Return the [x, y] coordinate for the center point of the cell that contains the specified text.  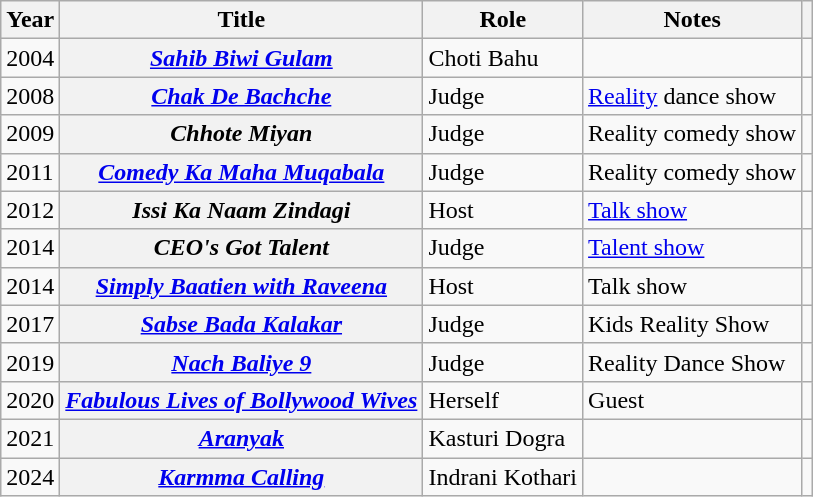
Year [30, 20]
Herself [503, 400]
Indrani Kothari [503, 477]
2012 [30, 210]
Sabse Bada Kalakar [242, 324]
Guest [692, 400]
2019 [30, 362]
2024 [30, 477]
Chhote Miyan [242, 134]
2017 [30, 324]
Notes [692, 20]
CEO's Got Talent [242, 248]
Simply Baatien with Raveena [242, 286]
Fabulous Lives of Bollywood Wives [242, 400]
2009 [30, 134]
Issi Ka Naam Zindagi [242, 210]
Reality Dance Show [692, 362]
Kids Reality Show [692, 324]
Role [503, 20]
Comedy Ka Maha Muqabala [242, 172]
Aranyak [242, 438]
Karmma Calling [242, 477]
Title [242, 20]
Nach Baliye 9 [242, 362]
Kasturi Dogra [503, 438]
2021 [30, 438]
Chak De Bachche [242, 96]
Talent show [692, 248]
2020 [30, 400]
Reality dance show [692, 96]
2004 [30, 58]
Choti Bahu [503, 58]
2008 [30, 96]
2011 [30, 172]
Sahib Biwi Gulam [242, 58]
